From the cell containing the given text, extract its center point as [X, Y] coordinate. 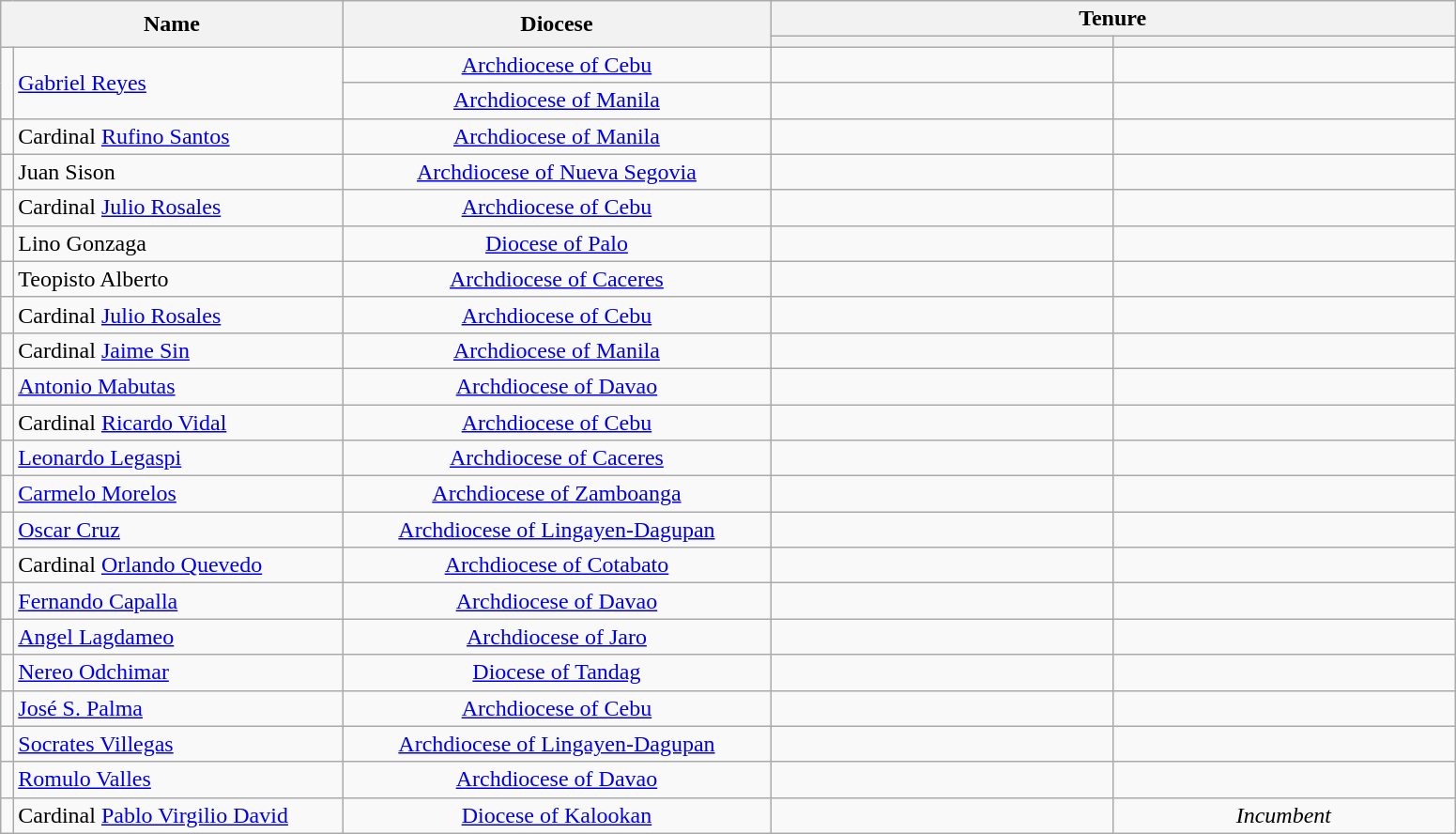
Fernando Capalla [178, 601]
José S. Palma [178, 708]
Leonardo Legaspi [178, 458]
Incumbent [1283, 815]
Cardinal Rufino Santos [178, 136]
Angel Lagdameo [178, 637]
Archdiocese of Jaro [557, 637]
Romulo Valles [178, 780]
Archdiocese of Nueva Segovia [557, 172]
Teopisto Alberto [178, 279]
Tenure [1113, 19]
Nereo Odchimar [178, 672]
Archdiocese of Zamboanga [557, 494]
Archdiocese of Cotabato [557, 565]
Antonio Mabutas [178, 386]
Socrates Villegas [178, 744]
Diocese of Palo [557, 243]
Juan Sison [178, 172]
Cardinal Pablo Virgilio David [178, 815]
Cardinal Jaime Sin [178, 350]
Cardinal Orlando Quevedo [178, 565]
Name [172, 24]
Diocese of Kalookan [557, 815]
Diocese of Tandag [557, 672]
Gabriel Reyes [178, 83]
Cardinal Ricardo Vidal [178, 422]
Carmelo Morelos [178, 494]
Lino Gonzaga [178, 243]
Diocese [557, 24]
Oscar Cruz [178, 530]
